For the text-containing cell, return its midpoint in (X, Y) coordinate format. 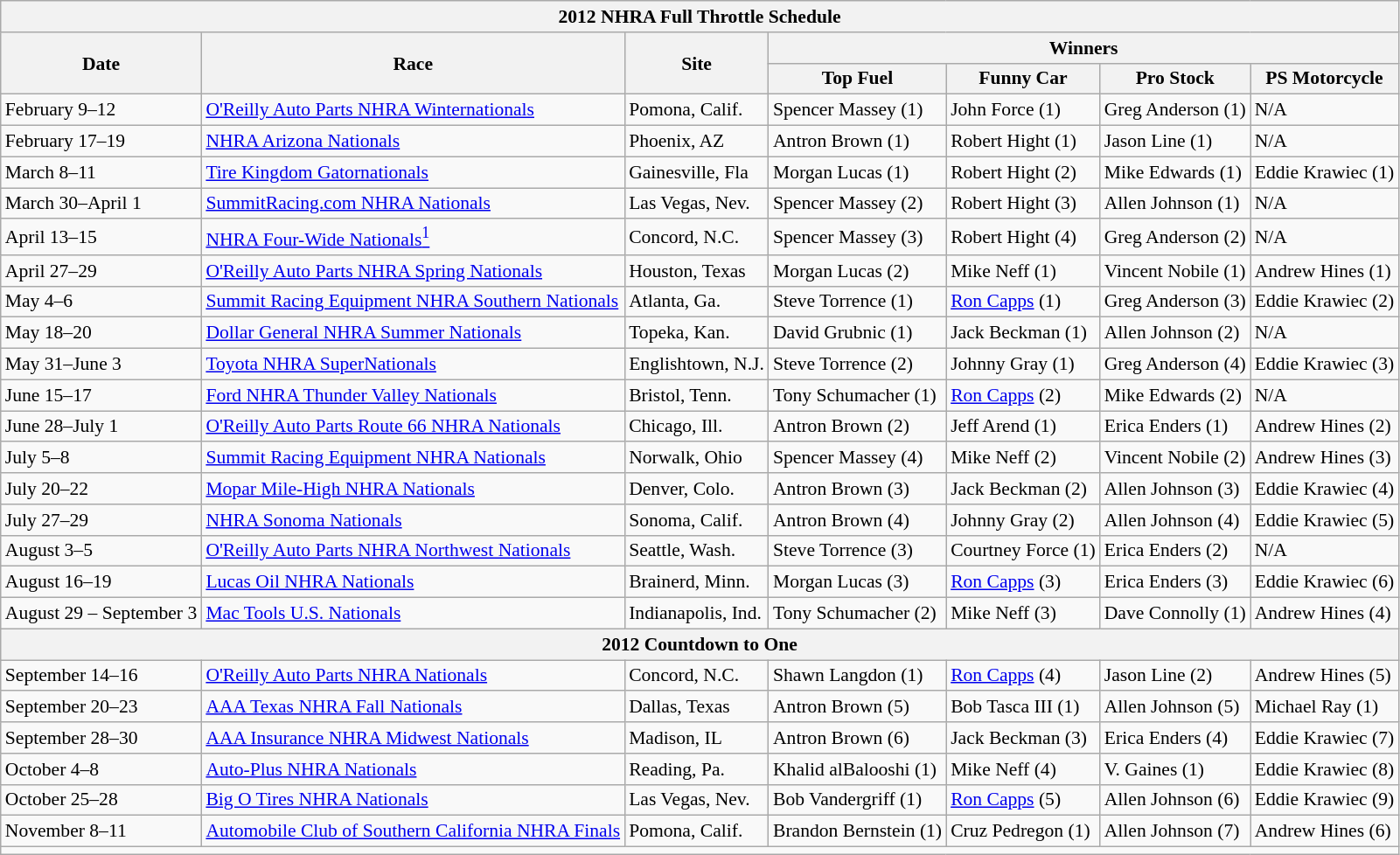
Seattle, Wash. (696, 551)
October 25–28 (101, 800)
Antron Brown (6) (857, 738)
Mopar Mile-High NHRA Nationals (413, 489)
V. Gaines (1) (1175, 769)
Robert Hight (2) (1023, 172)
Madison, IL (696, 738)
Allen Johnson (5) (1175, 707)
April 13–15 (101, 238)
Andrew Hines (4) (1325, 614)
Morgan Lucas (1) (857, 172)
Spencer Massey (4) (857, 458)
Johnny Gray (2) (1023, 520)
Date (101, 63)
Mike Neff (3) (1023, 614)
Ron Capps (2) (1023, 395)
July 5–8 (101, 458)
Jason Line (1) (1175, 142)
Race (413, 63)
February 9–12 (101, 110)
Mike Neff (4) (1023, 769)
2012 Countdown to One (700, 644)
Cruz Pedregon (1) (1023, 831)
Tony Schumacher (1) (857, 395)
Greg Anderson (2) (1175, 238)
O'Reilly Auto Parts NHRA Nationals (413, 676)
Andrew Hines (2) (1325, 427)
Bob Vandergriff (1) (857, 800)
Michael Ray (1) (1325, 707)
Gainesville, Fla (696, 172)
Bristol, Tenn. (696, 395)
O'Reilly Auto Parts NHRA Winternationals (413, 110)
Reading, Pa. (696, 769)
Spencer Massey (3) (857, 238)
November 8–11 (101, 831)
February 17–19 (101, 142)
Automobile Club of Southern California NHRA Finals (413, 831)
Spencer Massey (1) (857, 110)
PS Motorcycle (1325, 79)
Big O Tires NHRA Nationals (413, 800)
NHRA Sonoma Nationals (413, 520)
May 18–20 (101, 333)
Steve Torrence (2) (857, 365)
Brainerd, Minn. (696, 582)
April 27–29 (101, 271)
Jack Beckman (3) (1023, 738)
August 3–5 (101, 551)
Jack Beckman (2) (1023, 489)
Houston, Texas (696, 271)
O'Reilly Auto Parts Route 66 NHRA Nationals (413, 427)
Robert Hight (3) (1023, 204)
Steve Torrence (3) (857, 551)
Denver, Colo. (696, 489)
Eddie Krawiec (9) (1325, 800)
Norwalk, Ohio (696, 458)
Eddie Krawiec (3) (1325, 365)
Tire Kingdom Gatornationals (413, 172)
Summit Racing Equipment NHRA Nationals (413, 458)
NHRA Arizona Nationals (413, 142)
September 14–16 (101, 676)
Sonoma, Calif. (696, 520)
August 29 – September 3 (101, 614)
October 4–8 (101, 769)
Mike Edwards (2) (1175, 395)
Khalid alBalooshi (1) (857, 769)
Indianapolis, Ind. (696, 614)
Ford NHRA Thunder Valley Nationals (413, 395)
Mike Edwards (1) (1175, 172)
Andrew Hines (6) (1325, 831)
Robert Hight (4) (1023, 238)
Antron Brown (3) (857, 489)
Erica Enders (4) (1175, 738)
Jeff Arend (1) (1023, 427)
Allen Johnson (3) (1175, 489)
Ron Capps (4) (1023, 676)
Andrew Hines (5) (1325, 676)
September 20–23 (101, 707)
Ron Capps (1) (1023, 302)
Erica Enders (2) (1175, 551)
Brandon Bernstein (1) (857, 831)
Funny Car (1023, 79)
Mike Neff (2) (1023, 458)
Andrew Hines (1) (1325, 271)
March 8–11 (101, 172)
Chicago, Ill. (696, 427)
Antron Brown (1) (857, 142)
O'Reilly Auto Parts NHRA Northwest Nationals (413, 551)
Greg Anderson (1) (1175, 110)
David Grubnic (1) (857, 333)
Antron Brown (2) (857, 427)
Vincent Nobile (2) (1175, 458)
Courtney Force (1) (1023, 551)
Toyota NHRA SuperNationals (413, 365)
Auto-Plus NHRA Nationals (413, 769)
Greg Anderson (4) (1175, 365)
Eddie Krawiec (8) (1325, 769)
May 4–6 (101, 302)
Mike Neff (1) (1023, 271)
Eddie Krawiec (6) (1325, 582)
Topeka, Kan. (696, 333)
Phoenix, AZ (696, 142)
Morgan Lucas (3) (857, 582)
Eddie Krawiec (4) (1325, 489)
Tony Schumacher (2) (857, 614)
Eddie Krawiec (1) (1325, 172)
June 15–17 (101, 395)
September 28–30 (101, 738)
July 20–22 (101, 489)
Eddie Krawiec (2) (1325, 302)
Johnny Gray (1) (1023, 365)
AAA Texas NHRA Fall Nationals (413, 707)
Englishtown, N.J. (696, 365)
SummitRacing.com NHRA Nationals (413, 204)
Winners (1083, 48)
Antron Brown (4) (857, 520)
August 16–19 (101, 582)
Allen Johnson (1) (1175, 204)
Antron Brown (5) (857, 707)
Vincent Nobile (1) (1175, 271)
Andrew Hines (3) (1325, 458)
May 31–June 3 (101, 365)
Allen Johnson (4) (1175, 520)
Erica Enders (3) (1175, 582)
2012 NHRA Full Throttle Schedule (700, 17)
NHRA Four-Wide Nationals1 (413, 238)
Allen Johnson (6) (1175, 800)
Steve Torrence (1) (857, 302)
Summit Racing Equipment NHRA Southern Nationals (413, 302)
Dave Connolly (1) (1175, 614)
Ron Capps (5) (1023, 800)
Allen Johnson (7) (1175, 831)
Top Fuel (857, 79)
June 28–July 1 (101, 427)
Ron Capps (3) (1023, 582)
Morgan Lucas (2) (857, 271)
Site (696, 63)
Dallas, Texas (696, 707)
Spencer Massey (2) (857, 204)
Jack Beckman (1) (1023, 333)
March 30–April 1 (101, 204)
Atlanta, Ga. (696, 302)
John Force (1) (1023, 110)
Lucas Oil NHRA Nationals (413, 582)
Eddie Krawiec (7) (1325, 738)
O'Reilly Auto Parts NHRA Spring Nationals (413, 271)
Dollar General NHRA Summer Nationals (413, 333)
Jason Line (2) (1175, 676)
Mac Tools U.S. Nationals (413, 614)
Robert Hight (1) (1023, 142)
AAA Insurance NHRA Midwest Nationals (413, 738)
Bob Tasca III (1) (1023, 707)
Eddie Krawiec (5) (1325, 520)
Pro Stock (1175, 79)
Shawn Langdon (1) (857, 676)
Greg Anderson (3) (1175, 302)
Erica Enders (1) (1175, 427)
July 27–29 (101, 520)
Allen Johnson (2) (1175, 333)
